Identify which cell holds the provided text, then report its (X, Y) central coordinate. 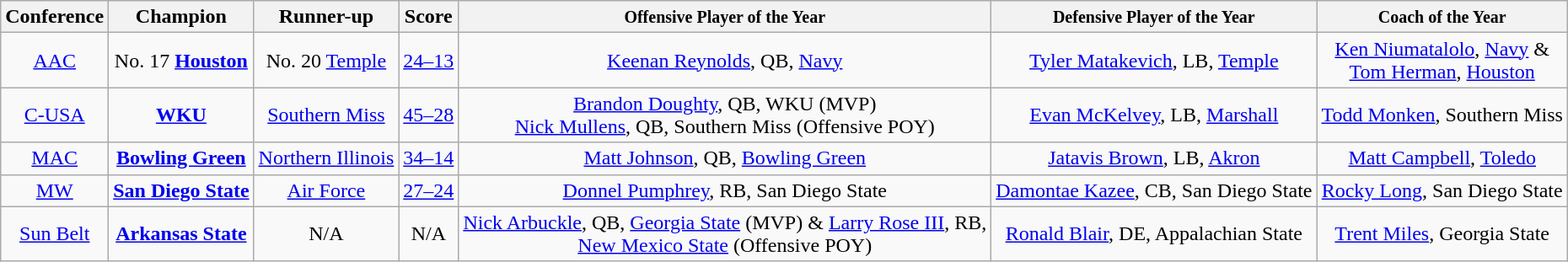
No. 17 Houston (181, 61)
Rocky Long, San Diego State (1442, 190)
Defensive Player of the Year (1154, 17)
Arkansas State (181, 234)
Tyler Matakevich, LB, Temple (1154, 61)
Todd Monken, Southern Miss (1442, 115)
MAC (55, 158)
Champion (181, 17)
WKU (181, 115)
Ronald Blair, DE, Appalachian State (1154, 234)
AAC (55, 61)
Bowling Green (181, 158)
Keenan Reynolds, QB, Navy (725, 61)
34–14 (428, 158)
24–13 (428, 61)
Nick Arbuckle, QB, Georgia State (MVP) & Larry Rose III, RB, New Mexico State (Offensive POY) (725, 234)
MW (55, 190)
45–28 (428, 115)
27–24 (428, 190)
Northern Illinois (326, 158)
Matt Campbell, Toledo (1442, 158)
Score (428, 17)
Jatavis Brown, LB, Akron (1154, 158)
C-USA (55, 115)
No. 20 Temple (326, 61)
Southern Miss (326, 115)
Matt Johnson, QB, Bowling Green (725, 158)
Donnel Pumphrey, RB, San Diego State (725, 190)
Conference (55, 17)
Air Force (326, 190)
Offensive Player of the Year (725, 17)
Evan McKelvey, LB, Marshall (1154, 115)
Sun Belt (55, 234)
San Diego State (181, 190)
Damontae Kazee, CB, San Diego State (1154, 190)
Ken Niumatalolo, Navy & Tom Herman, Houston (1442, 61)
Coach of the Year (1442, 17)
Brandon Doughty, QB, WKU (MVP)Nick Mullens, QB, Southern Miss (Offensive POY) (725, 115)
Trent Miles, Georgia State (1442, 234)
Runner-up (326, 17)
